Output the [x, y] coordinate of the center of the cell containing the given text.  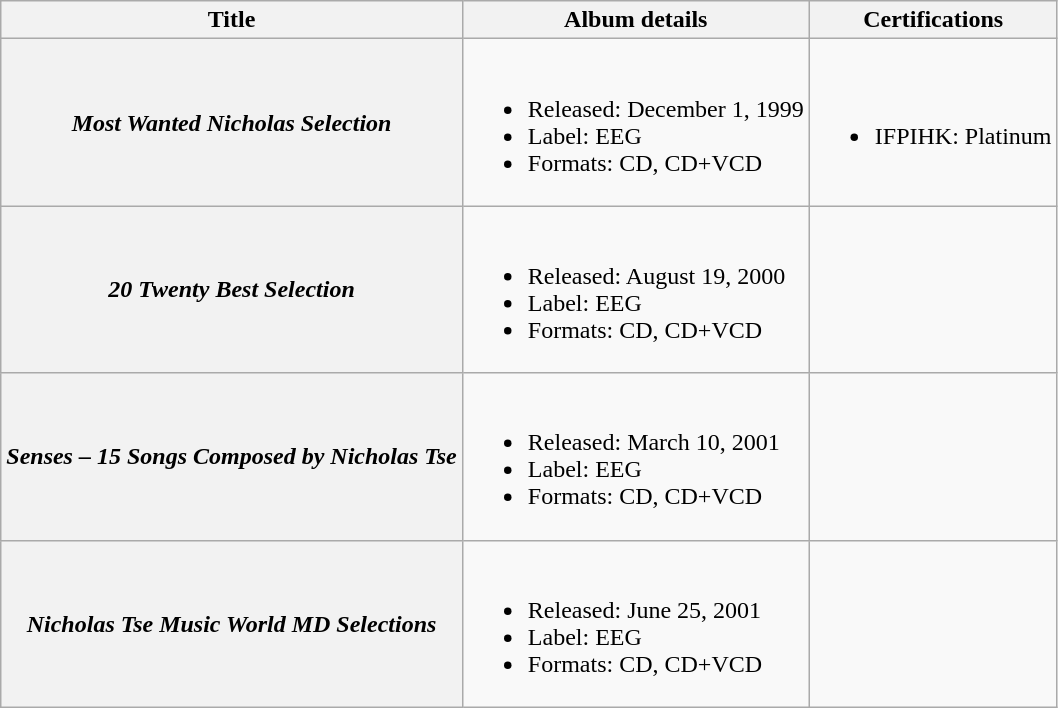
Title [232, 20]
20 Twenty Best Selection [232, 290]
Released: March 10, 2001Label: EEGFormats: CD, CD+VCD [636, 456]
Senses – 15 Songs Composed by Nicholas Tse [232, 456]
Released: August 19, 2000Label: EEGFormats: CD, CD+VCD [636, 290]
Most Wanted Nicholas Selection [232, 122]
Nicholas Tse Music World MD Selections [232, 624]
Album details [636, 20]
Released: December 1, 1999Label: EEGFormats: CD, CD+VCD [636, 122]
IFPIHK: Platinum [933, 122]
Certifications [933, 20]
Released: June 25, 2001Label: EEGFormats: CD, CD+VCD [636, 624]
